Provide the (X, Y) coordinate of the cell's center where the given text is located.  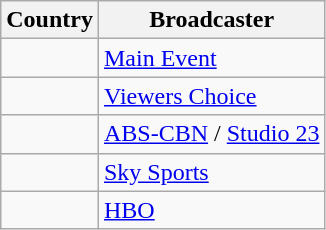
Viewers Choice (211, 96)
HBO (211, 210)
Main Event (211, 58)
Broadcaster (211, 20)
Sky Sports (211, 172)
Country (50, 20)
ABS-CBN / Studio 23 (211, 134)
